Capture the cell that displays the provided text and extract its (x, y) central coordinate. 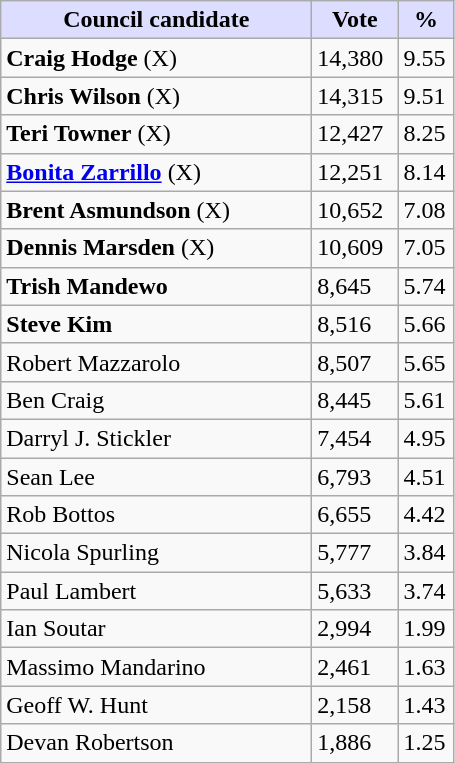
Bonita Zarrillo (X) (156, 172)
Ian Soutar (156, 629)
5.66 (426, 324)
14,315 (355, 96)
Darryl J. Stickler (156, 438)
Geoff W. Hunt (156, 705)
Massimo Mandarino (156, 667)
% (426, 20)
8.25 (426, 134)
Chris Wilson (X) (156, 96)
4.95 (426, 438)
Rob Bottos (156, 515)
6,655 (355, 515)
Dennis Marsden (X) (156, 248)
8,516 (355, 324)
4.51 (426, 477)
7.08 (426, 210)
3.74 (426, 591)
6,793 (355, 477)
Teri Towner (X) (156, 134)
7,454 (355, 438)
3.84 (426, 553)
1,886 (355, 743)
10,652 (355, 210)
1.63 (426, 667)
4.42 (426, 515)
8.14 (426, 172)
Devan Robertson (156, 743)
12,251 (355, 172)
5,633 (355, 591)
8,645 (355, 286)
Paul Lambert (156, 591)
Trish Mandewo (156, 286)
Sean Lee (156, 477)
1.43 (426, 705)
Robert Mazzarolo (156, 362)
5,777 (355, 553)
2,461 (355, 667)
2,158 (355, 705)
1.99 (426, 629)
Brent Asmundson (X) (156, 210)
10,609 (355, 248)
Nicola Spurling (156, 553)
Craig Hodge (X) (156, 58)
Council candidate (156, 20)
Ben Craig (156, 400)
5.65 (426, 362)
8,445 (355, 400)
14,380 (355, 58)
1.25 (426, 743)
8,507 (355, 362)
9.51 (426, 96)
2,994 (355, 629)
Steve Kim (156, 324)
7.05 (426, 248)
9.55 (426, 58)
Vote (355, 20)
12,427 (355, 134)
5.61 (426, 400)
5.74 (426, 286)
